Return [x, y] of the center of cell containing provided text 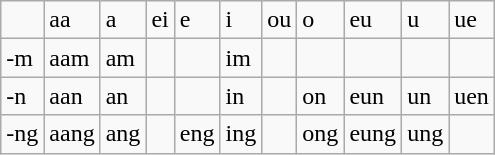
im [241, 58]
-ng [22, 134]
ong [320, 134]
aang [72, 134]
o [320, 20]
a [123, 20]
aam [72, 58]
on [320, 96]
uen [472, 96]
eun [373, 96]
i [241, 20]
eu [373, 20]
-n [22, 96]
aa [72, 20]
eung [373, 134]
aan [72, 96]
ang [123, 134]
ei [160, 20]
-m [22, 58]
ue [472, 20]
un [426, 96]
in [241, 96]
eng [197, 134]
an [123, 96]
ou [280, 20]
ing [241, 134]
u [426, 20]
ung [426, 134]
e [197, 20]
am [123, 58]
